Return [x, y] of the center of cell containing provided text 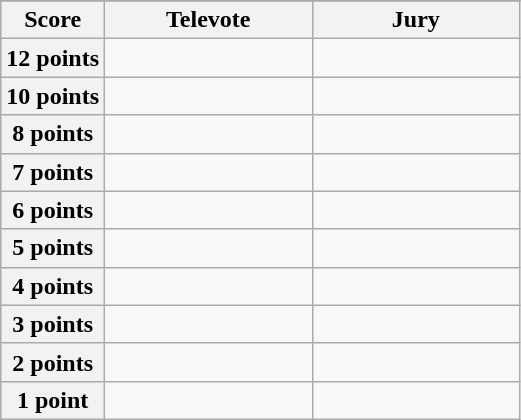
10 points [53, 96]
Score [53, 20]
12 points [53, 58]
8 points [53, 134]
7 points [53, 172]
4 points [53, 286]
6 points [53, 210]
1 point [53, 400]
5 points [53, 248]
3 points [53, 324]
Jury [416, 20]
2 points [53, 362]
Televote [209, 20]
